Detect which cell encompasses the target text, then output its [X, Y] center coordinate. 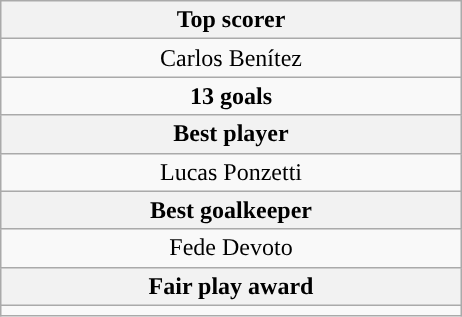
Carlos Benítez [230, 58]
Fede Devoto [230, 248]
Top scorer [230, 20]
Best player [230, 134]
Fair play award [230, 286]
Best goalkeeper [230, 210]
Lucas Ponzetti [230, 172]
13 goals [230, 96]
